Determine the (X, Y) coordinate at the center of the cell enclosing the given text.  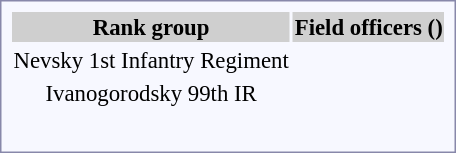
Ivanogorodsky 99th IR (151, 93)
Rank group (151, 27)
Nevsky 1st Infantry Regiment (151, 60)
Field officers () (368, 27)
